Output the (X, Y) coordinate of the center of the cell containing the given text.  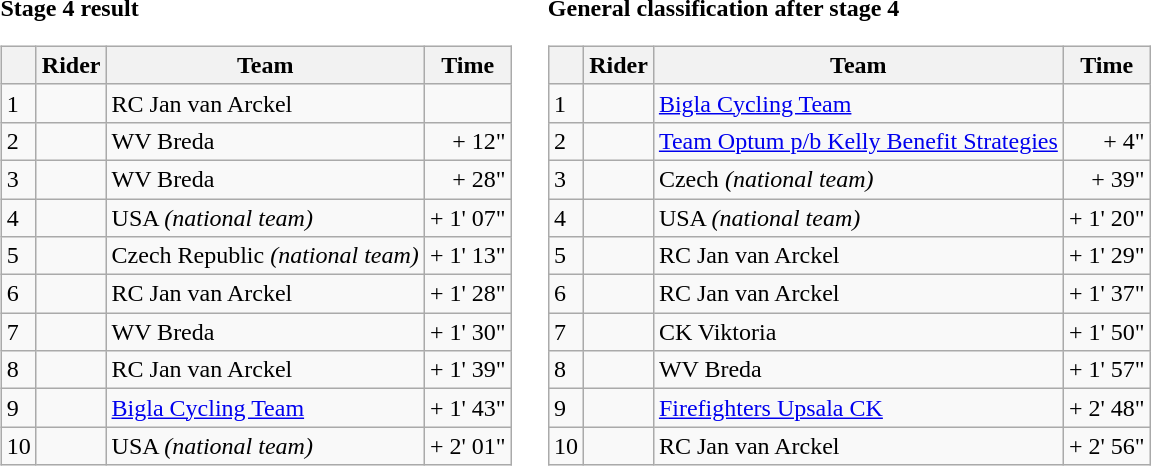
+ 1' 50" (1106, 332)
+ 2' 48" (1106, 408)
+ 1' 20" (1106, 217)
+ 39" (1106, 179)
+ 1' 37" (1106, 294)
+ 1' 30" (468, 332)
+ 12" (468, 141)
+ 1' 43" (468, 408)
CK Viktoria (858, 332)
Czech Republic (national team) (265, 256)
+ 1' 28" (468, 294)
+ 1' 29" (1106, 256)
+ 1' 07" (468, 217)
+ 4" (1106, 141)
+ 2' 56" (1106, 446)
+ 28" (468, 179)
+ 1' 39" (468, 370)
+ 2' 01" (468, 446)
+ 1' 13" (468, 256)
Team Optum p/b Kelly Benefit Strategies (858, 141)
+ 1' 57" (1106, 370)
Firefighters Upsala CK (858, 408)
Czech (national team) (858, 179)
